Find where the given text appears and provide that cell's center as [X, Y] coordinate. 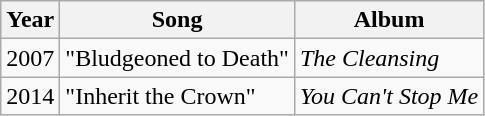
2007 [30, 58]
You Can't Stop Me [388, 96]
The Cleansing [388, 58]
Year [30, 20]
"Bludgeoned to Death" [178, 58]
"Inherit the Crown" [178, 96]
Song [178, 20]
Album [388, 20]
2014 [30, 96]
